Return [X, Y] of the center of cell containing provided text 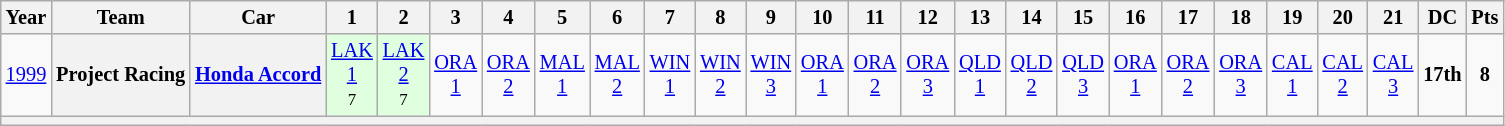
LAK27 [404, 75]
13 [980, 17]
QLD1 [980, 75]
WIN3 [771, 75]
9 [771, 17]
DC [1442, 17]
MAL1 [562, 75]
1 [352, 17]
18 [1240, 17]
WIN1 [670, 75]
17th [1442, 75]
5 [562, 17]
1999 [26, 75]
Car [258, 17]
4 [508, 17]
CAL1 [1292, 75]
Team [120, 17]
Honda Accord [258, 75]
21 [1393, 17]
CAL3 [1393, 75]
2 [404, 17]
19 [1292, 17]
10 [822, 17]
6 [618, 17]
17 [1188, 17]
11 [876, 17]
QLD2 [1032, 75]
3 [456, 17]
WIN2 [720, 75]
Year [26, 17]
LAK17 [352, 75]
CAL2 [1342, 75]
7 [670, 17]
14 [1032, 17]
12 [928, 17]
MAL2 [618, 75]
15 [1083, 17]
QLD3 [1083, 75]
20 [1342, 17]
Project Racing [120, 75]
16 [1136, 17]
Pts [1486, 17]
